Pinpoint the cell where the given text exists, returning its [x, y] midpoint coordinate. 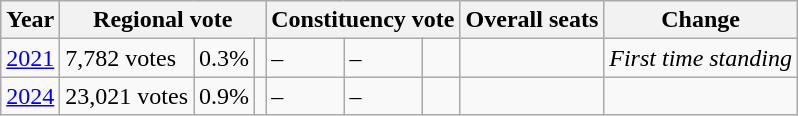
Overall seats [532, 20]
0.3% [224, 58]
7,782 votes [127, 58]
0.9% [224, 96]
Year [30, 20]
23,021 votes [127, 96]
Regional vote [163, 20]
First time standing [701, 58]
Constituency vote [363, 20]
2024 [30, 96]
Change [701, 20]
2021 [30, 58]
